For the text-containing cell, return its midpoint in (x, y) coordinate format. 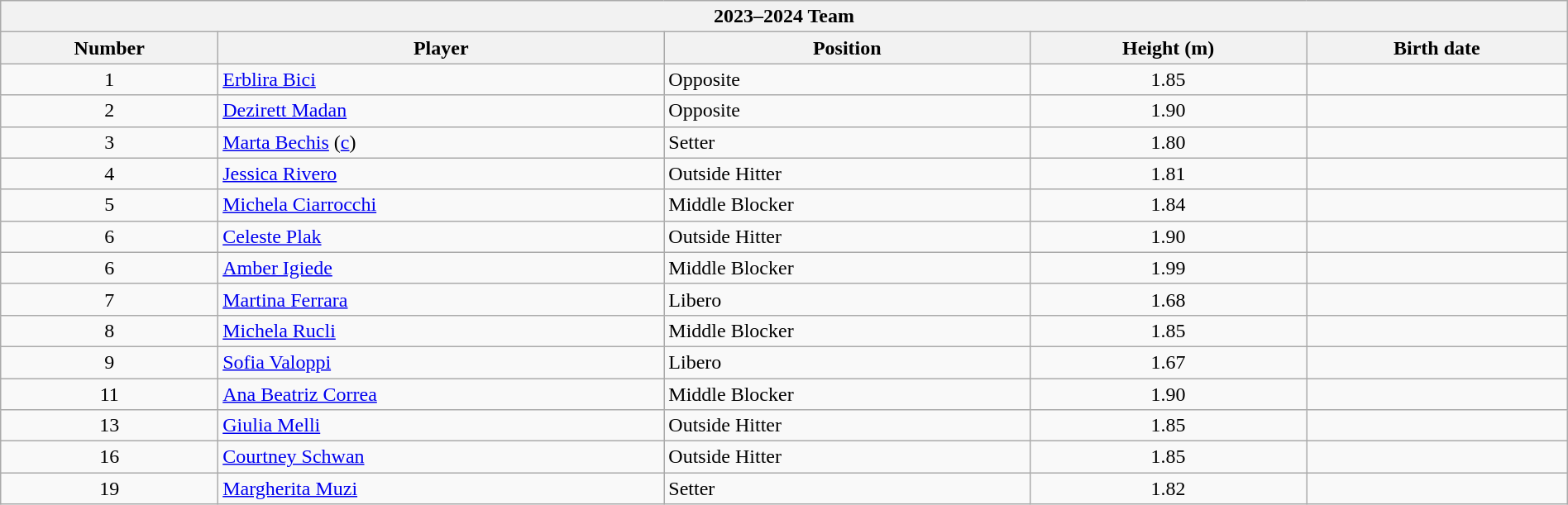
Sofia Valoppi (442, 362)
11 (109, 394)
Ana Beatriz Correa (442, 394)
5 (109, 205)
Margherita Muzi (442, 488)
9 (109, 362)
Dezirett Madan (442, 111)
1.67 (1169, 362)
Michela Ciarrocchi (442, 205)
Michela Rucli (442, 331)
Jessica Rivero (442, 174)
Birth date (1437, 48)
19 (109, 488)
1 (109, 79)
Martina Ferrara (442, 299)
2023–2024 Team (784, 17)
Height (m) (1169, 48)
Celeste Plak (442, 236)
2 (109, 111)
Erblira Bici (442, 79)
1.82 (1169, 488)
Number (109, 48)
Position (847, 48)
Courtney Schwan (442, 457)
Marta Bechis (c) (442, 142)
Player (442, 48)
1.99 (1169, 268)
1.80 (1169, 142)
4 (109, 174)
8 (109, 331)
1.84 (1169, 205)
1.68 (1169, 299)
Amber Igiede (442, 268)
Giulia Melli (442, 426)
16 (109, 457)
1.81 (1169, 174)
13 (109, 426)
3 (109, 142)
7 (109, 299)
